Identify which cell holds the provided text, then report its (X, Y) central coordinate. 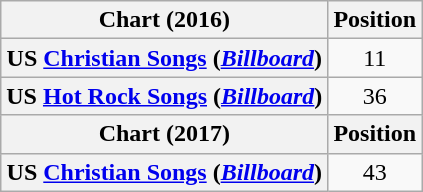
43 (375, 172)
Chart (2016) (164, 20)
Chart (2017) (164, 134)
36 (375, 96)
11 (375, 58)
US Hot Rock Songs (Billboard) (164, 96)
